Capture the cell that displays the provided text and extract its [x, y] central coordinate. 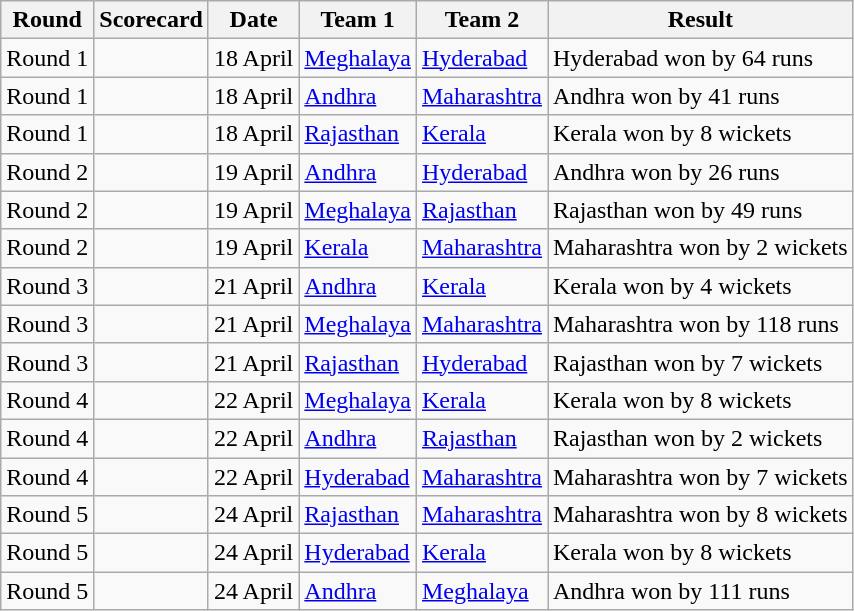
Maharashtra won by 2 wickets [701, 248]
Kerala won by 4 wickets [701, 286]
Maharashtra won by 8 wickets [701, 515]
Date [253, 20]
Team 2 [482, 20]
Round [48, 20]
Maharashtra won by 118 runs [701, 324]
Rajasthan won by 7 wickets [701, 362]
Rajasthan won by 2 wickets [701, 438]
Andhra won by 41 runs [701, 96]
Maharashtra won by 7 wickets [701, 477]
Scorecard [152, 20]
Andhra won by 26 runs [701, 172]
Andhra won by 111 runs [701, 591]
Hyderabad won by 64 runs [701, 58]
Result [701, 20]
Team 1 [358, 20]
Rajasthan won by 49 runs [701, 210]
